From the cell containing the given text, extract its center point as (X, Y) coordinate. 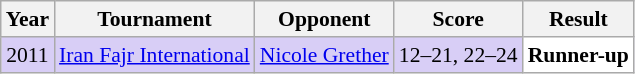
2011 (28, 55)
Year (28, 19)
Result (578, 19)
12–21, 22–24 (458, 55)
Iran Fajr International (154, 55)
Runner-up (578, 55)
Score (458, 19)
Nicole Grether (324, 55)
Opponent (324, 19)
Tournament (154, 19)
